Identify which cell holds the provided text, then report its (X, Y) central coordinate. 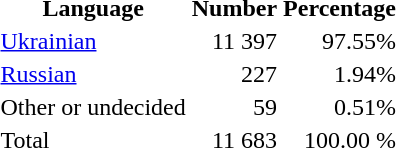
227 (234, 74)
59 (234, 107)
11 397 (234, 41)
